Return the [X, Y] coordinate for the center point of the cell that contains the specified text.  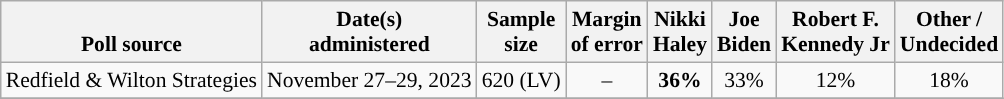
Date(s)administered [370, 32]
– [607, 80]
NikkiHaley [680, 32]
JoeBiden [744, 32]
18% [949, 80]
Marginof error [607, 32]
Samplesize [522, 32]
Robert F.Kennedy Jr [836, 32]
Other /Undecided [949, 32]
620 (LV) [522, 80]
November 27–29, 2023 [370, 80]
Poll source [132, 32]
33% [744, 80]
36% [680, 80]
Redfield & Wilton Strategies [132, 80]
12% [836, 80]
